Capture the cell that displays the provided text and extract its [x, y] central coordinate. 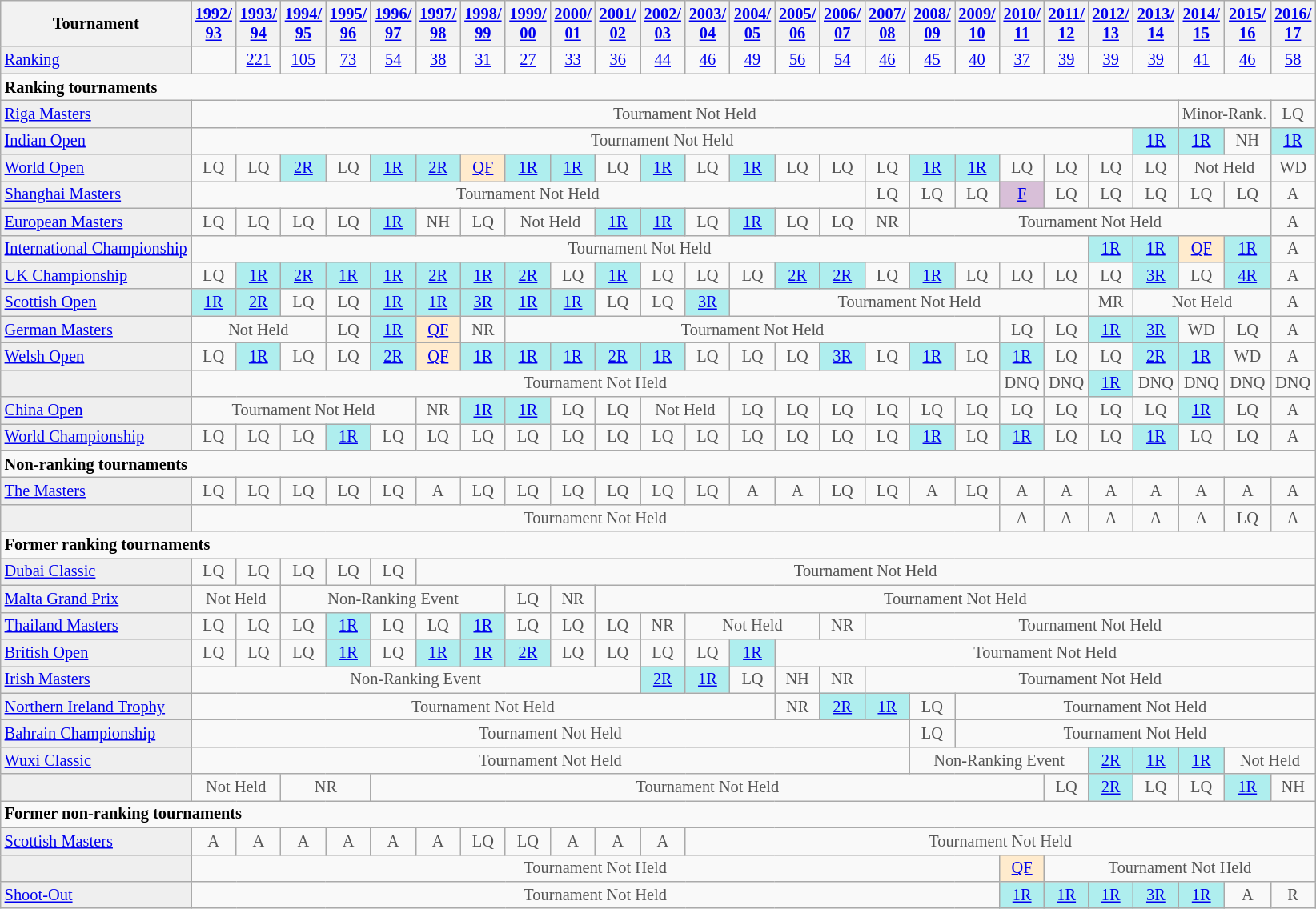
China Open [96, 410]
2000/01 [573, 23]
Non-ranking tournaments [658, 464]
MR [1111, 302]
49 [752, 60]
45 [932, 60]
World Open [96, 168]
Scottish Masters [96, 841]
Irish Masters [96, 679]
Former ranking tournaments [658, 545]
Shanghai Masters [96, 194]
1999/00 [528, 23]
2011/12 [1066, 23]
105 [303, 60]
2009/10 [977, 23]
36 [618, 60]
1994/95 [303, 23]
2004/05 [752, 23]
1995/96 [348, 23]
British Open [96, 652]
1998/99 [483, 23]
2014/15 [1202, 23]
44 [663, 60]
41 [1202, 60]
73 [348, 60]
31 [483, 60]
Bahrain Championship [96, 733]
58 [1293, 60]
2001/02 [618, 23]
4R [1248, 275]
1997/98 [438, 23]
2005/06 [797, 23]
1993/94 [259, 23]
27 [528, 60]
Indian Open [96, 141]
Scottish Open [96, 302]
Shoot-Out [96, 895]
Ranking [96, 60]
German Masters [96, 330]
European Masters [96, 222]
2008/09 [932, 23]
Tournament [96, 23]
World Championship [96, 437]
2010/11 [1022, 23]
Malta Grand Prix [96, 599]
33 [573, 60]
2016/17 [1293, 23]
2012/13 [1111, 23]
56 [797, 60]
Thailand Masters [96, 626]
37 [1022, 60]
38 [438, 60]
2013/14 [1156, 23]
40 [977, 60]
2002/03 [663, 23]
2007/08 [887, 23]
1992/93 [214, 23]
Welsh Open [96, 356]
R [1293, 895]
F [1022, 194]
1996/97 [393, 23]
Minor-Rank. [1225, 114]
The Masters [96, 491]
Ranking tournaments [658, 87]
2006/07 [842, 23]
Dubai Classic [96, 571]
221 [259, 60]
Riga Masters [96, 114]
International Championship [96, 249]
2015/16 [1248, 23]
UK Championship [96, 275]
2003/04 [708, 23]
Wuxi Classic [96, 760]
Northern Ireland Trophy [96, 707]
Former non-ranking tournaments [658, 814]
